Return [x, y] of the center of cell containing provided text 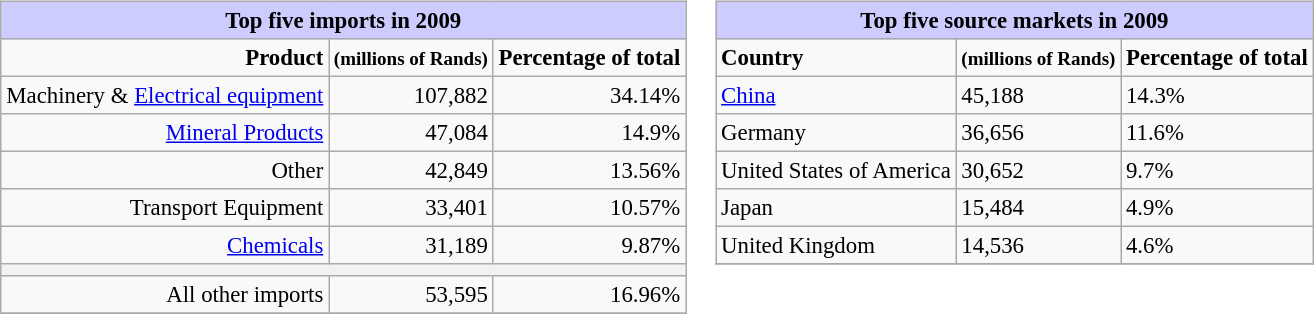
14,536 [1038, 246]
China [836, 95]
9.7% [1217, 171]
Mineral Products [165, 133]
4.6% [1217, 246]
31,189 [412, 246]
30,652 [1038, 171]
Top five source markets in 2009 [1014, 20]
13.56% [589, 171]
Other [165, 171]
16.96% [589, 294]
15,484 [1038, 208]
Country [836, 58]
34.14% [589, 95]
14.3% [1217, 95]
Germany [836, 133]
4.9% [1217, 208]
42,849 [412, 171]
Japan [836, 208]
10.57% [589, 208]
Product [165, 58]
Transport Equipment [165, 208]
11.6% [1217, 133]
All other imports [165, 294]
Machinery & Electrical equipment [165, 95]
45,188 [1038, 95]
53,595 [412, 294]
107,882 [412, 95]
47,084 [412, 133]
Chemicals [165, 246]
United Kingdom [836, 246]
14.9% [589, 133]
9.87% [589, 246]
Top five imports in 2009 [343, 20]
36,656 [1038, 133]
United States of America [836, 171]
33,401 [412, 208]
